Determine the (x, y) coordinate at the center of the cell enclosing the given text.  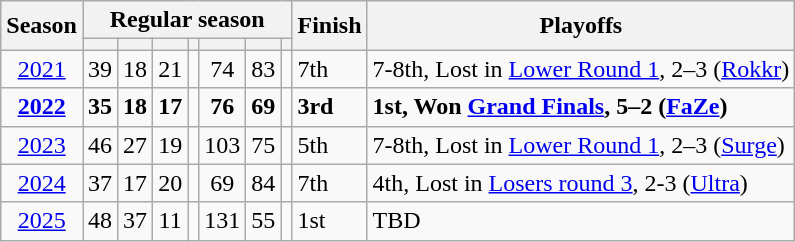
19 (170, 145)
131 (222, 221)
2023 (42, 145)
48 (100, 221)
2025 (42, 221)
75 (264, 145)
Playoffs (581, 26)
7-8th, Lost in Lower Round 1, 2–3 (Surge) (581, 145)
2024 (42, 183)
2021 (42, 69)
Finish (330, 26)
39 (100, 69)
84 (264, 183)
2022 (42, 107)
4th, Lost in Losers round 3, 2-3 (Ultra) (581, 183)
7-8th, Lost in Lower Round 1, 2–3 (Rokkr) (581, 69)
74 (222, 69)
3rd (330, 107)
5th (330, 145)
20 (170, 183)
27 (136, 145)
Regular season (186, 20)
103 (222, 145)
21 (170, 69)
83 (264, 69)
55 (264, 221)
35 (100, 107)
Season (42, 26)
1st (330, 221)
76 (222, 107)
1st, Won Grand Finals, 5–2 (FaZe) (581, 107)
46 (100, 145)
11 (170, 221)
TBD (581, 221)
